Search for the cell housing the specified text and yield its [x, y] center coordinate. 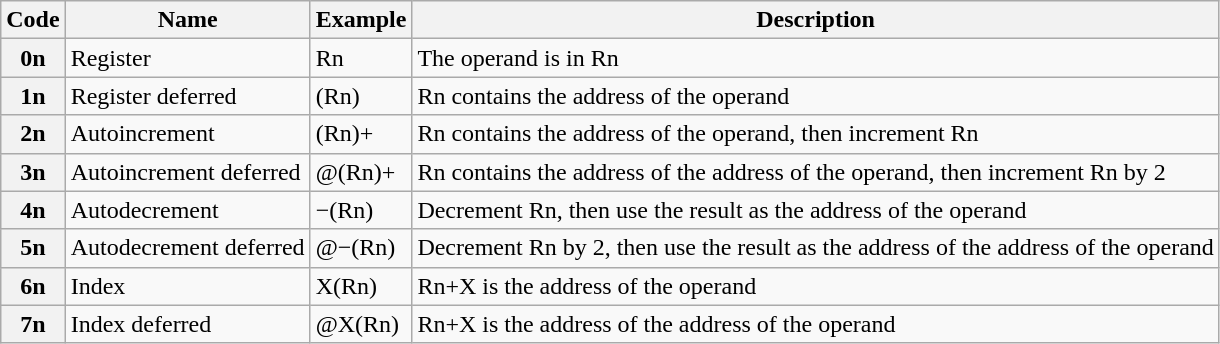
Rn contains the address of the address of the operand, then increment Rn by 2 [816, 172]
2n [33, 134]
(Rn)+ [361, 134]
1n [33, 96]
@X(Rn) [361, 324]
Autoincrement deferred [188, 172]
Example [361, 20]
Autodecrement deferred [188, 248]
6n [33, 286]
Code [33, 20]
Name [188, 20]
Register deferred [188, 96]
Rn [361, 58]
Rn contains the address of the operand [816, 96]
@(Rn)+ [361, 172]
3n [33, 172]
(Rn) [361, 96]
Autoincrement [188, 134]
7n [33, 324]
Autodecrement [188, 210]
@−(Rn) [361, 248]
The operand is in Rn [816, 58]
4n [33, 210]
Index deferred [188, 324]
Rn contains the address of the operand, then increment Rn [816, 134]
0n [33, 58]
X(Rn) [361, 286]
Rn+X is the address of the operand [816, 286]
Decrement Rn, then use the result as the address of the operand [816, 210]
Description [816, 20]
Rn+X is the address of the address of the operand [816, 324]
Decrement Rn by 2, then use the result as the address of the address of the operand [816, 248]
−(Rn) [361, 210]
Index [188, 286]
Register [188, 58]
5n [33, 248]
